Return [x, y] of the center of cell containing provided text 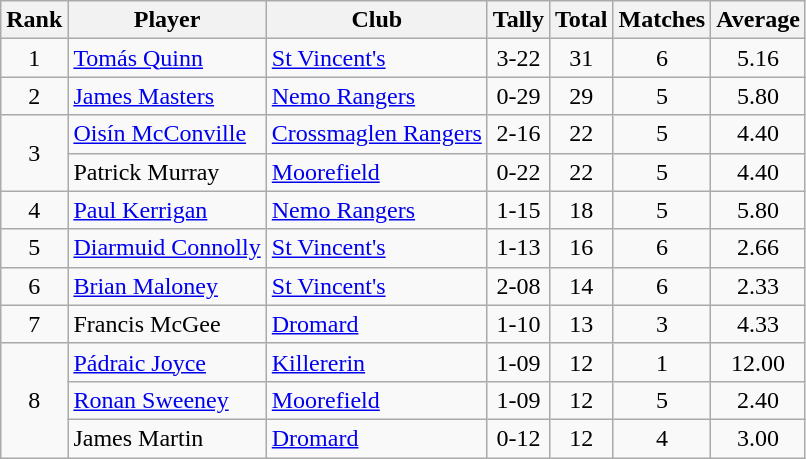
Oisín McConville [167, 134]
Club [376, 20]
18 [581, 210]
31 [581, 58]
4.33 [758, 324]
7 [34, 324]
Diarmuid Connolly [167, 248]
Tally [518, 20]
James Martin [167, 438]
Matches [662, 20]
8 [34, 400]
James Masters [167, 96]
2-08 [518, 286]
2.40 [758, 400]
2.33 [758, 286]
0-22 [518, 172]
5.16 [758, 58]
2.66 [758, 248]
16 [581, 248]
1-13 [518, 248]
14 [581, 286]
Brian Maloney [167, 286]
29 [581, 96]
1-15 [518, 210]
Average [758, 20]
Rank [34, 20]
Tomás Quinn [167, 58]
Pádraic Joyce [167, 362]
0-29 [518, 96]
Killererin [376, 362]
12.00 [758, 362]
Total [581, 20]
Player [167, 20]
Crossmaglen Rangers [376, 134]
13 [581, 324]
2-16 [518, 134]
Francis McGee [167, 324]
1-10 [518, 324]
Patrick Murray [167, 172]
0-12 [518, 438]
Paul Kerrigan [167, 210]
3-22 [518, 58]
Ronan Sweeney [167, 400]
2 [34, 96]
3.00 [758, 438]
